Find where the given text appears and provide that cell's center as [X, Y] coordinate. 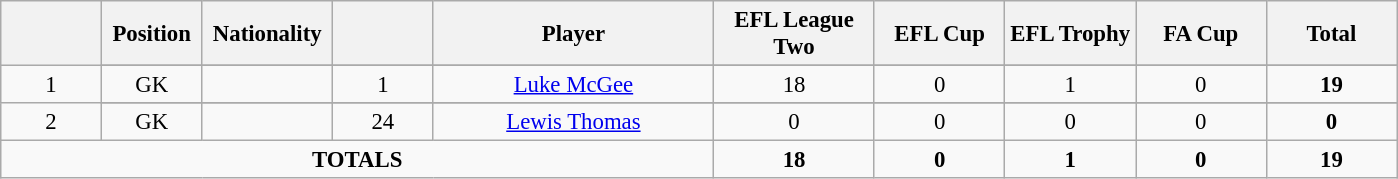
2 [52, 122]
TOTALS [358, 160]
Nationality [268, 34]
FA Cup [1202, 34]
EFL Cup [940, 34]
Position [152, 34]
EFL Trophy [1070, 34]
EFL League Two [794, 34]
Total [1332, 34]
Lewis Thomas [574, 122]
24 [384, 122]
Luke McGee [574, 85]
Player [574, 34]
